Capture the cell that displays the provided text and extract its (X, Y) central coordinate. 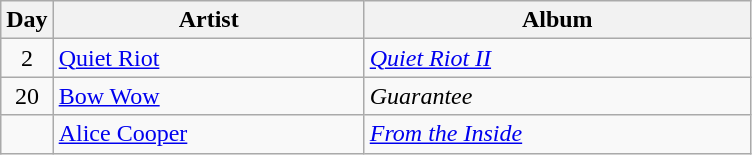
Guarantee (557, 96)
Quiet Riot II (557, 58)
20 (27, 96)
Quiet Riot (208, 58)
Bow Wow (208, 96)
Artist (208, 20)
Alice Cooper (208, 134)
2 (27, 58)
Day (27, 20)
Album (557, 20)
From the Inside (557, 134)
